Capture the cell that displays the provided text and extract its (X, Y) central coordinate. 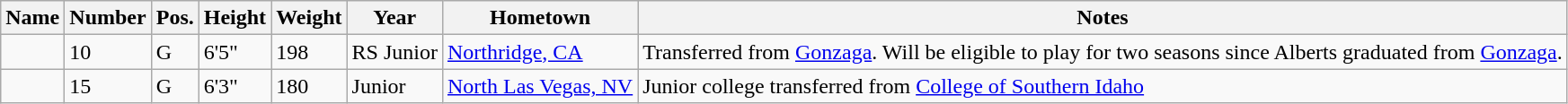
198 (309, 52)
North Las Vegas, NV (539, 86)
Pos. (174, 18)
RS Junior (394, 52)
Northridge, CA (539, 52)
Number (108, 18)
Weight (309, 18)
6'3" (235, 86)
10 (108, 52)
6'5" (235, 52)
Transferred from Gonzaga. Will be eligible to play for two seasons since Alberts graduated from Gonzaga. (1103, 52)
Hometown (539, 18)
Height (235, 18)
Year (394, 18)
Junior (394, 86)
180 (309, 86)
Name (32, 18)
Notes (1103, 18)
15 (108, 86)
Junior college transferred from College of Southern Idaho (1103, 86)
